Return [x, y] of the center of cell containing provided text 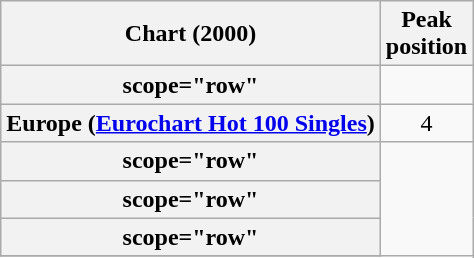
4 [426, 123]
Europe (Eurochart Hot 100 Singles) [191, 123]
Chart (2000) [191, 34]
Peakposition [426, 34]
